Identify which cell holds the provided text, then report its (X, Y) central coordinate. 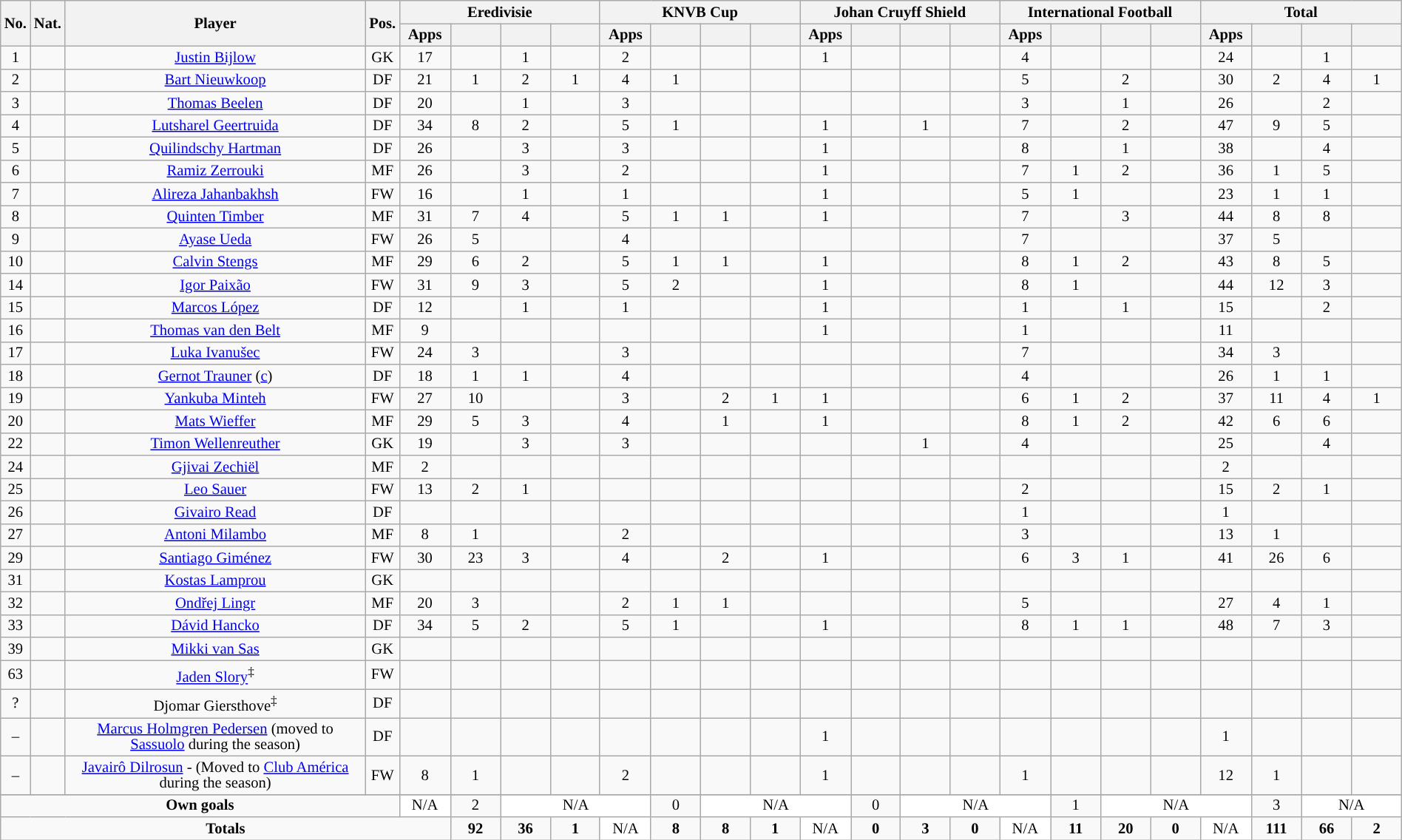
Luka Ivanušec (215, 353)
66 (1327, 828)
Kostas Lamprou (215, 580)
Bart Nieuwkoop (215, 80)
Quinten Timber (215, 216)
42 (1226, 421)
Dávid Hancko (215, 626)
Ramiz Zerrouki (215, 172)
Marcos López (215, 308)
No. (16, 23)
43 (1226, 262)
Mikki van Sas (215, 649)
39 (16, 649)
Givairo Read (215, 512)
Johan Cruyff Shield (900, 12)
Timon Wellenreuther (215, 444)
Ondřej Lingr (215, 603)
63 (16, 674)
47 (1226, 126)
Total (1301, 12)
Igor Paixão (215, 285)
Santiago Giménez (215, 558)
32 (16, 603)
? (16, 702)
Quilindschy Hartman (215, 148)
Antoni Milambo (215, 535)
Mats Wieffer (215, 421)
KNVB Cup (700, 12)
Thomas van den Belt (215, 330)
Eredivisie (500, 12)
111 (1276, 828)
Javairô Dilrosun - (Moved to Club América during the season) (215, 775)
Nat. (47, 23)
International Football (1100, 12)
Totals (226, 828)
Player (215, 23)
41 (1226, 558)
14 (16, 285)
Own goals (200, 806)
21 (424, 80)
Jaden Slory‡ (215, 674)
Calvin Stengs (215, 262)
92 (475, 828)
48 (1226, 626)
Marcus Holmgren Pedersen (moved to Sassuolo during the season) (215, 736)
Djomar Giersthove‡ (215, 702)
Thomas Beelen (215, 104)
Gjivai Zechiël (215, 467)
33 (16, 626)
Pos. (382, 23)
Ayase Ueda (215, 240)
Yankuba Minteh (215, 398)
Lutsharel Geertruida (215, 126)
Leo Sauer (215, 490)
38 (1226, 148)
Gernot Trauner (c) (215, 376)
Alireza Jahanbakhsh (215, 194)
22 (16, 444)
Justin Bijlow (215, 58)
